For the text-containing cell, return its midpoint in [X, Y] coordinate format. 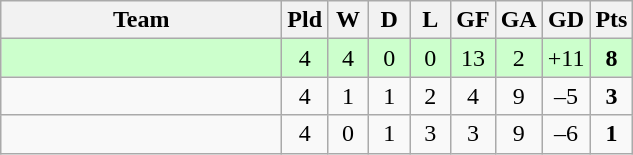
–6 [566, 134]
D [390, 20]
+11 [566, 58]
L [430, 20]
GF [473, 20]
8 [612, 58]
GD [566, 20]
W [348, 20]
Pts [612, 20]
13 [473, 58]
–5 [566, 96]
Pld [305, 20]
Team [142, 20]
GA [518, 20]
